Search for the cell housing the specified text and yield its (x, y) center coordinate. 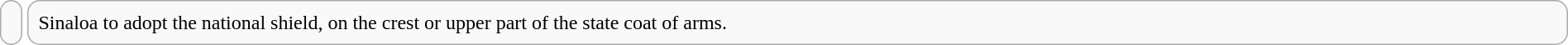
Sinaloa to adopt the national shield, on the crest or upper part of the state coat of arms. (797, 22)
